Return the (X, Y) coordinate for the center point of the cell that contains the specified text.  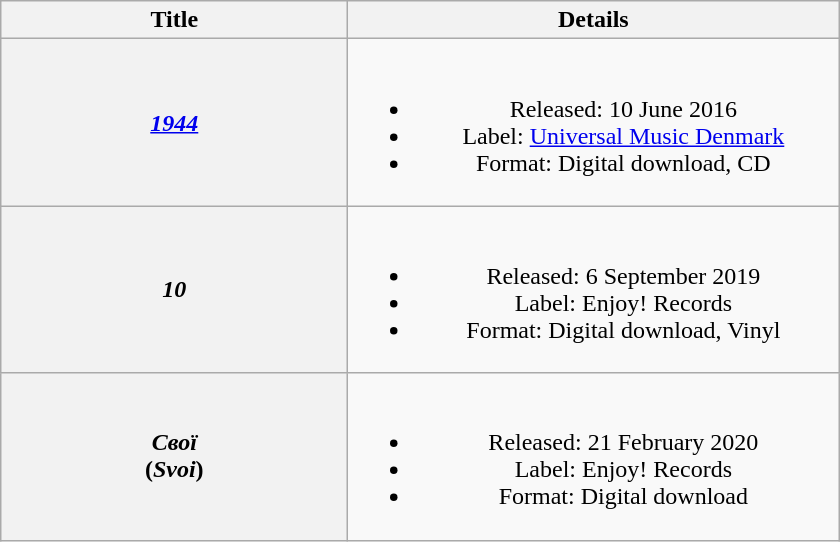
1944 (174, 122)
Released: 21 February 2020Label: Enjoy! RecordsFormat: Digital download (594, 456)
Свої(Svoi) (174, 456)
Details (594, 20)
Released: 6 September 2019Label: Enjoy! RecordsFormat: Digital download, Vinyl (594, 290)
10 (174, 290)
Title (174, 20)
Released: 10 June 2016Label: Universal Music DenmarkFormat: Digital download, CD (594, 122)
